Search for the cell housing the specified text and yield its [X, Y] center coordinate. 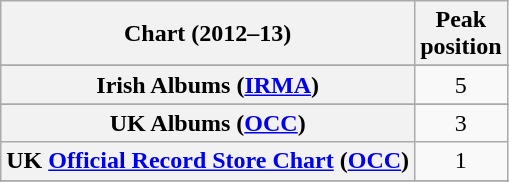
UK Official Record Store Chart (OCC) [208, 161]
UK Albums (OCC) [208, 123]
1 [461, 161]
5 [461, 85]
Peakposition [461, 34]
3 [461, 123]
Irish Albums (IRMA) [208, 85]
Chart (2012–13) [208, 34]
